Extract the (X, Y) coordinate from the center of the cell holding the provided text.  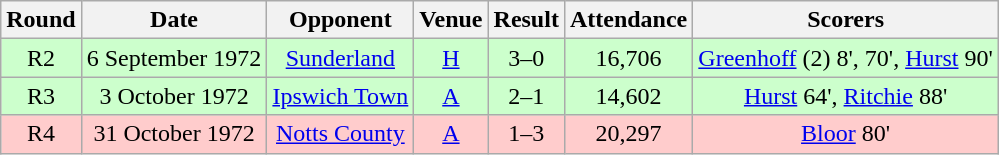
R2 (41, 58)
1–3 (526, 134)
Greenhoff (2) 8', 70', Hurst 90' (846, 58)
Round (41, 20)
14,602 (628, 96)
Sunderland (340, 58)
Ipswich Town (340, 96)
3 October 1972 (174, 96)
Scorers (846, 20)
Notts County (340, 134)
Hurst 64', Ritchie 88' (846, 96)
R4 (41, 134)
20,297 (628, 134)
Venue (451, 20)
Attendance (628, 20)
Result (526, 20)
R3 (41, 96)
Opponent (340, 20)
6 September 1972 (174, 58)
H (451, 58)
3–0 (526, 58)
Date (174, 20)
Bloor 80' (846, 134)
16,706 (628, 58)
2–1 (526, 96)
31 October 1972 (174, 134)
